Provide the (x, y) coordinate of the cell's center where the given text is located.  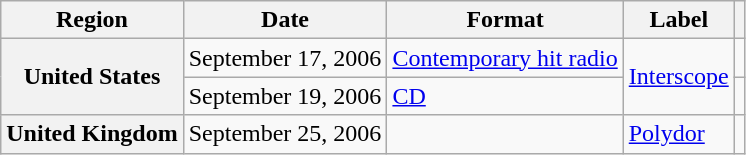
CD (505, 96)
United States (92, 77)
United Kingdom (92, 134)
September 17, 2006 (285, 58)
Contemporary hit radio (505, 58)
Polydor (678, 134)
Label (678, 20)
September 25, 2006 (285, 134)
September 19, 2006 (285, 96)
Format (505, 20)
Interscope (678, 77)
Region (92, 20)
Date (285, 20)
